Return the (x, y) coordinate for the center point of the cell that contains the specified text.  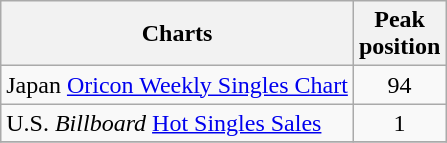
1 (399, 123)
Peakposition (399, 34)
Japan Oricon Weekly Singles Chart (178, 85)
94 (399, 85)
Charts (178, 34)
U.S. Billboard Hot Singles Sales (178, 123)
